From the cell containing the given text, extract its center point as [x, y] coordinate. 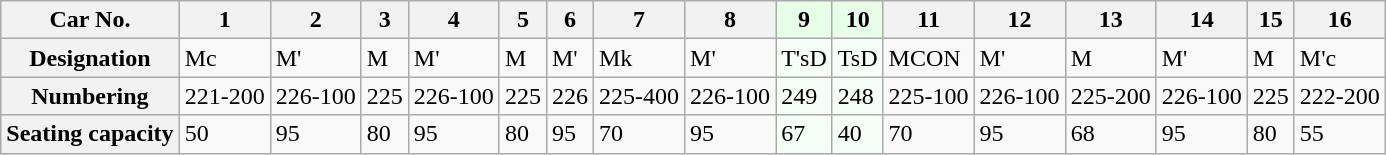
248 [858, 96]
225-400 [638, 96]
Car No. [90, 20]
225-100 [928, 96]
9 [804, 20]
Designation [90, 58]
40 [858, 134]
M'c [1340, 58]
8 [730, 20]
Mc [224, 58]
13 [1110, 20]
MCON [928, 58]
50 [224, 134]
226 [570, 96]
2 [316, 20]
55 [1340, 134]
Mk [638, 58]
12 [1020, 20]
221-200 [224, 96]
Numbering [90, 96]
14 [1202, 20]
225-200 [1110, 96]
15 [1270, 20]
10 [858, 20]
67 [804, 134]
68 [1110, 134]
5 [522, 20]
249 [804, 96]
TsD [858, 58]
1 [224, 20]
16 [1340, 20]
4 [454, 20]
7 [638, 20]
3 [384, 20]
222-200 [1340, 96]
T'sD [804, 58]
Seating capacity [90, 134]
11 [928, 20]
6 [570, 20]
